Locate the cell with the specified text and output its [x, y] center coordinate. 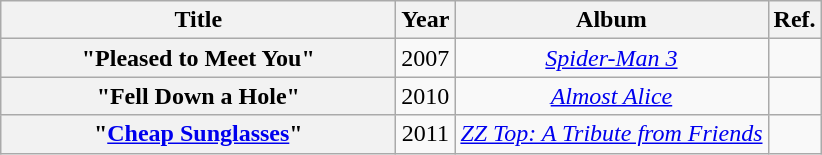
2010 [426, 96]
Title [198, 20]
Spider-Man 3 [612, 58]
"Fell Down a Hole" [198, 96]
Year [426, 20]
ZZ Top: A Tribute from Friends [612, 134]
Ref. [794, 20]
2007 [426, 58]
2011 [426, 134]
"Cheap Sunglasses" [198, 134]
Almost Alice [612, 96]
"Pleased to Meet You" [198, 58]
Album [612, 20]
